For the text-containing cell, return its midpoint in (X, Y) coordinate format. 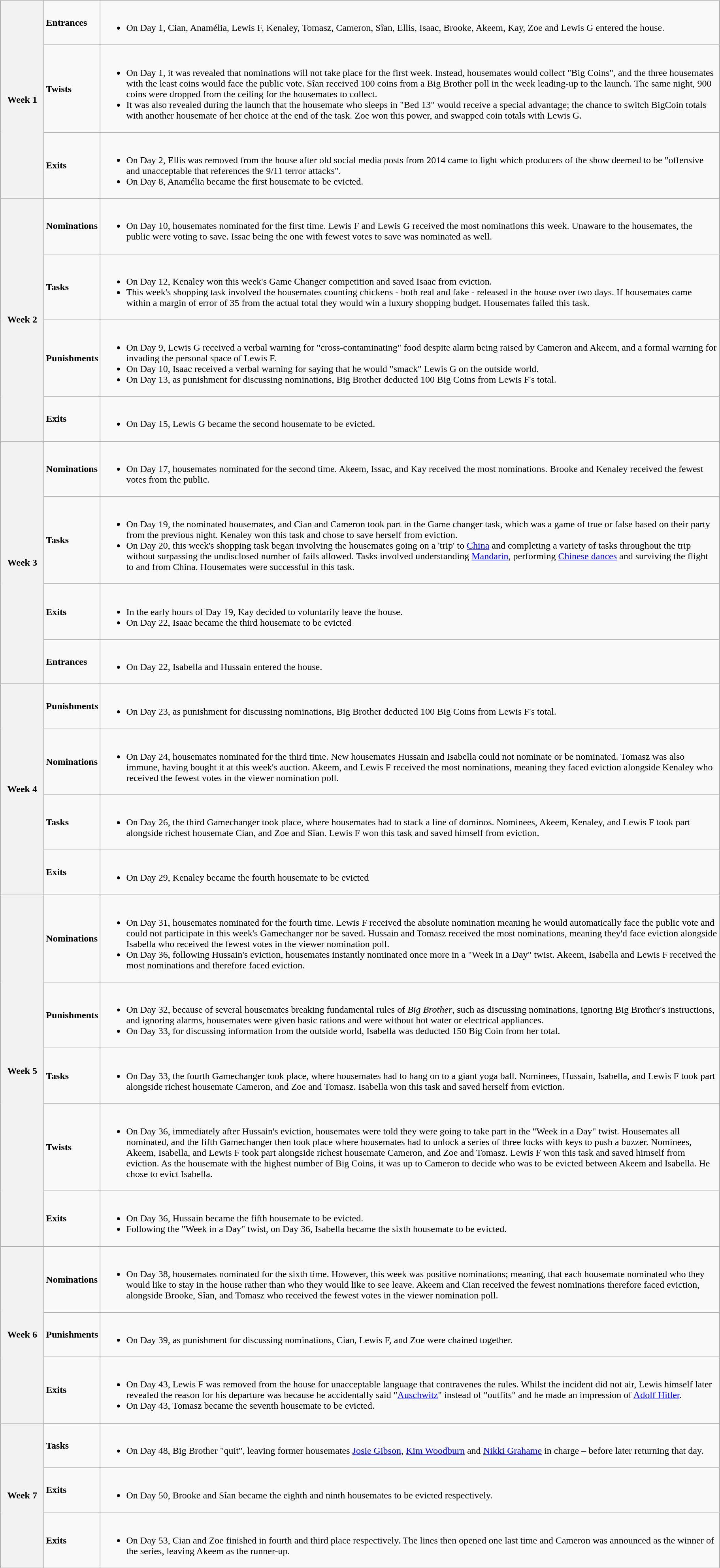
Week 4 (22, 789)
On Day 23, as punishment for discussing nominations, Big Brother deducted 100 Big Coins from Lewis F's total. (410, 706)
Week 7 (22, 1495)
Week 5 (22, 1070)
Week 3 (22, 562)
Week 6 (22, 1334)
On Day 50, Brooke and Sîan became the eighth and ninth housemates to be evicted respectively. (410, 1490)
On Day 48, Big Brother "quit", leaving former housemates Josie Gibson, Kim Woodburn and Nikki Grahame in charge – before later returning that day. (410, 1445)
Week 2 (22, 320)
On Day 22, Isabella and Hussain entered the house. (410, 662)
On Day 39, as punishment for discussing nominations, Cian, Lewis F, and Zoe were chained together. (410, 1334)
On Day 15, Lewis G became the second housemate to be evicted. (410, 419)
On Day 1, Cian, Anamélia, Lewis F, Kenaley, Tomasz, Cameron, Sîan, Ellis, Isaac, Brooke, Akeem, Kay, Zoe and Lewis G entered the house. (410, 23)
On Day 29, Kenaley became the fourth housemate to be evicted (410, 873)
In the early hours of Day 19, Kay decided to voluntarily leave the house.On Day 22, Isaac became the third housemate to be evicted (410, 611)
Week 1 (22, 100)
